Scan for the cell matching the given text and deliver its [X, Y] coordinate at center. 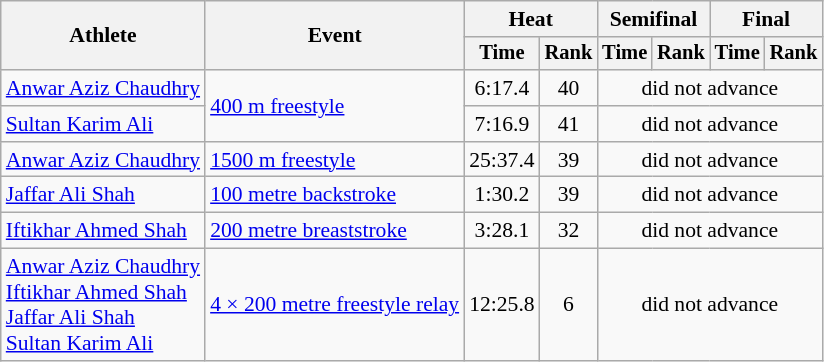
6 [569, 305]
1:30.2 [502, 195]
41 [569, 124]
Final [766, 19]
6:17.4 [502, 88]
3:28.1 [502, 231]
Heat [530, 19]
4 × 200 metre freestyle relay [334, 305]
200 metre breaststroke [334, 231]
40 [569, 88]
100 metre backstroke [334, 195]
400 m freestyle [334, 106]
7:16.9 [502, 124]
1500 m freestyle [334, 160]
Athlete [103, 36]
12:25.8 [502, 305]
Jaffar Ali Shah [103, 195]
32 [569, 231]
25:37.4 [502, 160]
Sultan Karim Ali [103, 124]
Semifinal [653, 19]
Event [334, 36]
Anwar Aziz ChaudhryIftikhar Ahmed ShahJaffar Ali ShahSultan Karim Ali [103, 305]
Iftikhar Ahmed Shah [103, 231]
